Provide the [X, Y] coordinate of the cell's center where the given text is located.  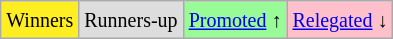
Winners [40, 20]
Promoted ↑ [235, 20]
Runners-up [131, 20]
Relegated ↓ [340, 20]
